Find where the given text appears and provide that cell's center as (X, Y) coordinate. 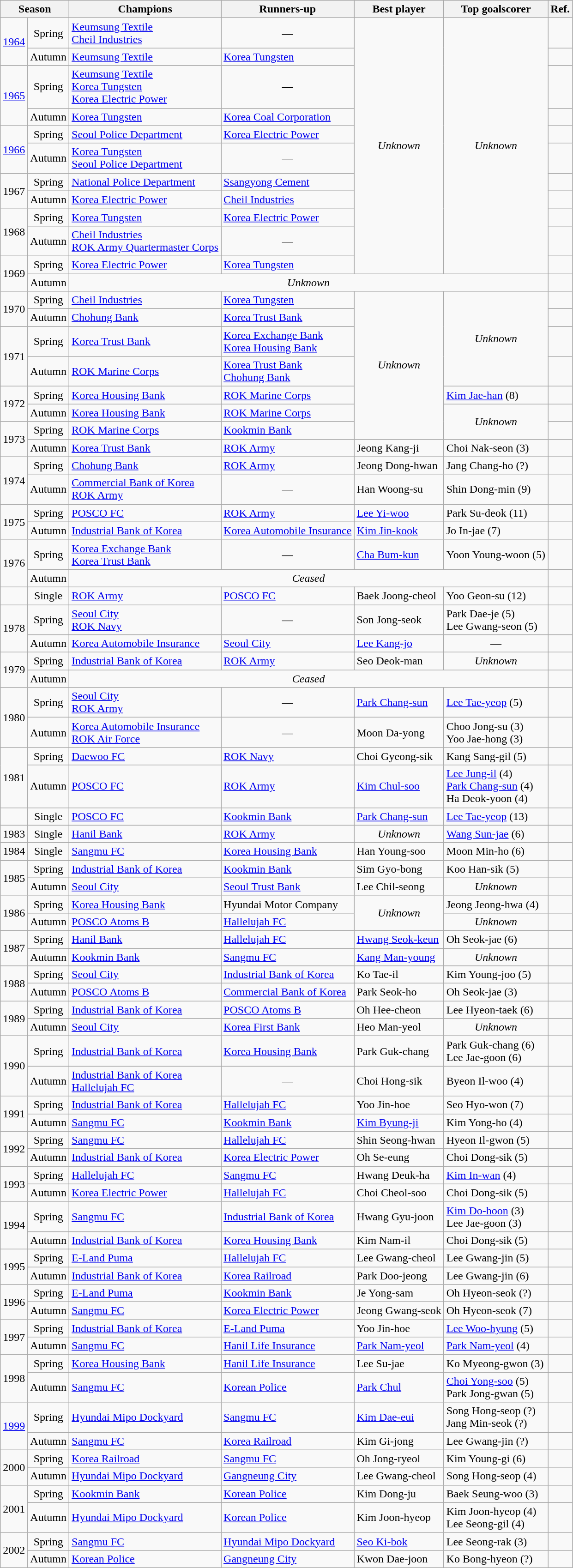
1994 (14, 1225)
Kwon Dae-joon (399, 1559)
Kang Sang-gil (5) (496, 756)
Kim Joon-hyeop (399, 1517)
1975 (14, 522)
Kim Yong-ho (4) (496, 1122)
Oh Seok-jae (6) (496, 939)
Jo In-jae (7) (496, 531)
Byeon Il-woo (4) (496, 1081)
Keumsung TextileCheil Industries (145, 33)
Park Chul (399, 1387)
Park Dae-je (5)Lee Gwang-seon (5) (496, 620)
Oh Jong-ryeol (399, 1459)
Korea Automobile InsuranceROK Air Force (145, 732)
Lee Su-jae (399, 1363)
1971 (14, 356)
1978 (14, 629)
Je Yong-sam (399, 1293)
Kim In-wan (4) (496, 1175)
Han Woong-su (399, 489)
Seoul Police Department (145, 134)
Cheil IndustriesROK Army Quartermaster Corps (145, 241)
Oh Hyeon-seok (?) (496, 1293)
Runners-up (288, 9)
1985 (14, 878)
Sim Gyo-bong (399, 869)
Park Nam-yeol (399, 1346)
Baek Joong-cheol (399, 596)
Choi Hong-sik (399, 1081)
Oh Seok-jae (3) (496, 992)
Ko Tae-il (399, 975)
1974 (14, 480)
Seoul CityROK Army (145, 703)
Oh Hee-cheon (399, 1010)
1998 (14, 1379)
1970 (14, 309)
Kim Jae-han (8) (496, 395)
Park Guk-chang (6)Lee Jae-goon (6) (496, 1051)
1996 (14, 1302)
1967 (14, 191)
Lee Gwang-jin (5) (496, 1258)
Ko Myeong-gwon (3) (496, 1363)
Commercial Bank of Korea (288, 992)
Park Seok-ho (399, 992)
1984 (14, 851)
1983 (14, 834)
Keumsung TextileKorea TungstenKorea Electric Power (145, 87)
Cha Bum-kun (399, 554)
Choi Cheol-soo (399, 1193)
Lee Tae-yeop (13) (496, 816)
Baek Seung-woo (3) (496, 1494)
Season (35, 9)
Industrial Bank of KoreaHallelujah FC (145, 1081)
1968 (14, 232)
Kim Dong-ju (399, 1494)
Yoon Young-woon (5) (496, 554)
Korea Exchange BankKorea Trust Bank (145, 554)
Choi Gyeong-sik (399, 756)
Ref. (561, 9)
Top goalscorer (496, 9)
Heo Man-yeol (399, 1027)
Shin Seong-hwan (399, 1140)
Hyeon Il-gwon (5) (496, 1140)
1981 (14, 778)
Commercial Bank of KoreaROK Army (145, 489)
Jeong Jeong-hwa (4) (496, 904)
Keumsung Textile (145, 57)
Park Doo-jeong (399, 1276)
Choi Yong-soo (5)Park Jong-gwan (5) (496, 1387)
Hwang Deuk-ha (399, 1175)
National Police Department (145, 182)
Lee Jung-il (4)Park Chang-sun (4)Ha Deok-yoon (4) (496, 786)
Kim Nam-il (399, 1240)
Best player (399, 9)
1988 (14, 983)
1992 (14, 1149)
Daewoo FC (145, 756)
1989 (14, 1019)
Park Nam-yeol (4) (496, 1346)
1980 (14, 718)
1965 (14, 96)
1969 (14, 273)
Seoul CityROK Navy (145, 620)
Jeong Gwang-seok (399, 1311)
1964 (14, 42)
1990 (14, 1066)
Song Hong-seop (4) (496, 1476)
Hyundai Motor Company (288, 904)
1995 (14, 1266)
Lee Tae-yeop (5) (496, 703)
1972 (14, 404)
Lee Gwang-jin (?) (496, 1441)
Korea Exchange BankKorea Housing Bank (288, 342)
Seoul Trust Bank (288, 887)
1976 (14, 563)
Kim Dae-eui (399, 1417)
Oh Hyeon-seok (7) (496, 1311)
Jeong Dong-hwan (399, 465)
Kim Joon-hyeop (4)Lee Seong-gil (4) (496, 1517)
Oh Se-eung (399, 1158)
Lee Gwang-jin (6) (496, 1276)
Kim Gi-jong (399, 1441)
1993 (14, 1184)
Kang Man-young (399, 957)
Son Jong-seok (399, 620)
Koo Han-sik (5) (496, 869)
Moon Da-yong (399, 732)
Park Guk-chang (399, 1051)
ROK Navy (288, 756)
Hwang Seok-keun (399, 939)
Seo Hyo-won (7) (496, 1105)
Korea First Bank (288, 1027)
Champions (145, 9)
2000 (14, 1467)
1997 (14, 1337)
Korea Coal Corporation (288, 117)
Han Young-soo (399, 851)
Kim Young-joo (5) (496, 975)
Korea Trust BankChohung Bank (288, 371)
1986 (14, 913)
1999 (14, 1426)
Lee Woo-hyung (5) (496, 1328)
Lee Yi-woo (399, 513)
1991 (14, 1114)
1979 (14, 670)
Seo Deok-man (399, 661)
Jeong Kang-ji (399, 448)
Choi Nak-seon (3) (496, 448)
Lee Chil-seong (399, 887)
Shin Dong-min (9) (496, 489)
Song Hong-seop (?)Jang Min-seok (?) (496, 1417)
Lee Hyeon-taek (6) (496, 1010)
Park Su-deok (11) (496, 513)
2002 (14, 1550)
Moon Min-ho (6) (496, 851)
Kim Do-hoon (3)Lee Jae-goon (3) (496, 1216)
Jang Chang-ho (?) (496, 465)
1973 (14, 439)
Korea TungstenSeoul Police Department (145, 158)
Wang Sun-jae (6) (496, 834)
1987 (14, 948)
Yoo Geon-su (12) (496, 596)
Kim Jin-kook (399, 531)
Lee Seong-rak (3) (496, 1541)
Seo Ki-bok (399, 1541)
1966 (14, 150)
Kim Byung-ji (399, 1122)
Ssangyong Cement (288, 182)
Choo Jong-su (3)Yoo Jae-hong (3) (496, 732)
2001 (14, 1509)
Hwang Gyu-joon (399, 1216)
Kim Chul-soo (399, 786)
Ko Bong-hyeon (?) (496, 1559)
Lee Kang-jo (399, 644)
Kim Young-gi (6) (496, 1459)
